Scan for the cell matching the given text and deliver its (x, y) coordinate at center. 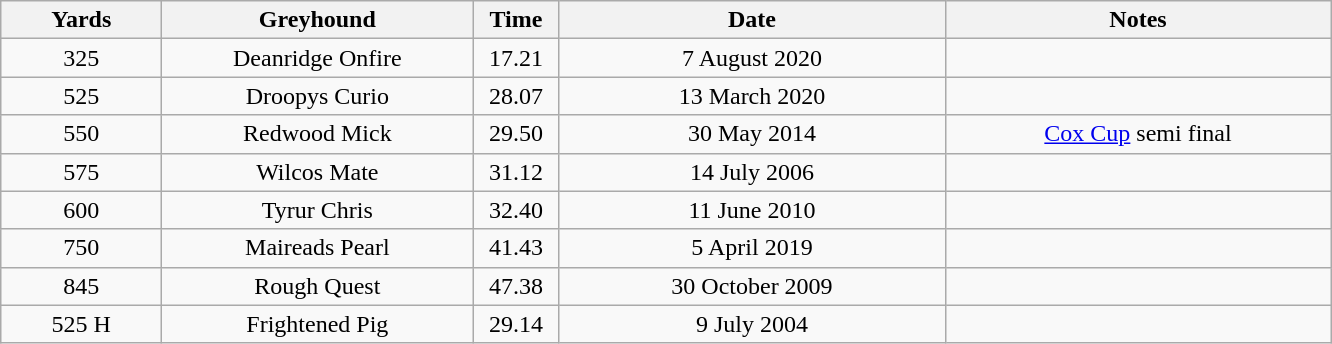
Tyrur Chris (318, 210)
7 August 2020 (752, 58)
Notes (1138, 20)
Cox Cup semi final (1138, 134)
Droopys Curio (318, 96)
13 March 2020 (752, 96)
Greyhound (318, 20)
11 June 2010 (752, 210)
41.43 (516, 248)
30 October 2009 (752, 286)
600 (82, 210)
29.14 (516, 324)
Redwood Mick (318, 134)
525 H (82, 324)
575 (82, 172)
31.12 (516, 172)
Rough Quest (318, 286)
Time (516, 20)
Frightened Pig (318, 324)
17.21 (516, 58)
9 July 2004 (752, 324)
5 April 2019 (752, 248)
28.07 (516, 96)
845 (82, 286)
14 July 2006 (752, 172)
Maireads Pearl (318, 248)
30 May 2014 (752, 134)
Deanridge Onfire (318, 58)
47.38 (516, 286)
32.40 (516, 210)
550 (82, 134)
Wilcos Mate (318, 172)
750 (82, 248)
Date (752, 20)
Yards (82, 20)
29.50 (516, 134)
525 (82, 96)
325 (82, 58)
